Provide the (x, y) coordinate of the cell's center where the given text is located.  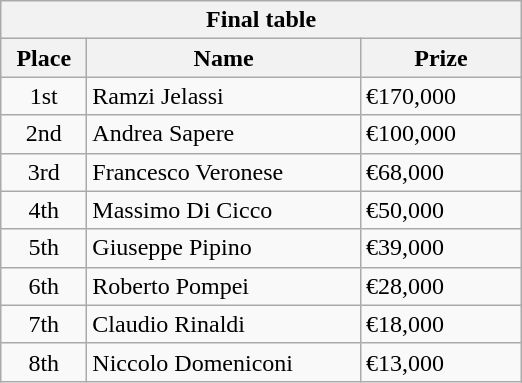
5th (44, 248)
Andrea Sapere (224, 134)
€13,000 (440, 362)
Final table (262, 20)
6th (44, 286)
Niccolo Domeniconi (224, 362)
Claudio Rinaldi (224, 324)
7th (44, 324)
€28,000 (440, 286)
Francesco Veronese (224, 172)
€18,000 (440, 324)
€170,000 (440, 96)
€100,000 (440, 134)
Massimo Di Cicco (224, 210)
Place (44, 58)
€68,000 (440, 172)
Roberto Pompei (224, 286)
4th (44, 210)
Giuseppe Pipino (224, 248)
8th (44, 362)
€39,000 (440, 248)
Ramzi Jelassi (224, 96)
3rd (44, 172)
€50,000 (440, 210)
1st (44, 96)
2nd (44, 134)
Prize (440, 58)
Name (224, 58)
